Find where the given text appears and provide that cell's center as [x, y] coordinate. 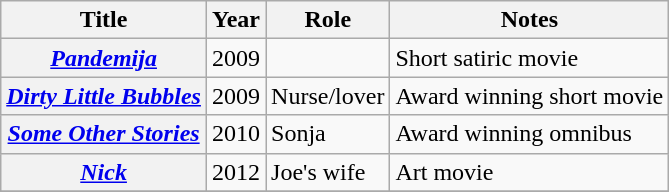
Art movie [530, 172]
Year [236, 20]
2010 [236, 134]
Sonja [328, 134]
Pandemija [104, 58]
Nick [104, 172]
Some Other Stories [104, 134]
Role [328, 20]
Short satiric movie [530, 58]
2012 [236, 172]
Notes [530, 20]
Award winning short movie [530, 96]
Dirty Little Bubbles [104, 96]
Title [104, 20]
Award winning omnibus [530, 134]
Joe's wife [328, 172]
Nurse/lover [328, 96]
